For the text-containing cell, return its midpoint in [X, Y] coordinate format. 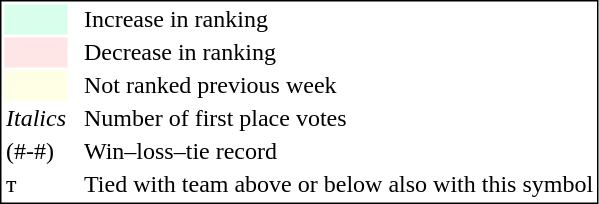
Win–loss–tie record [338, 151]
т [36, 185]
Not ranked previous week [338, 85]
(#-#) [36, 151]
Increase in ranking [338, 19]
Italics [36, 119]
Tied with team above or below also with this symbol [338, 185]
Decrease in ranking [338, 53]
Number of first place votes [338, 119]
